Provide the (x, y) coordinate of the cell's center where the given text is located.  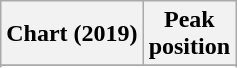
Peakposition (189, 34)
Chart (2019) (72, 34)
